Extract the (x, y) coordinate from the center of the cell holding the provided text.  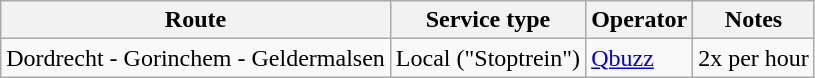
Operator (640, 20)
2x per hour (754, 58)
Dordrecht - Gorinchem - Geldermalsen (196, 58)
Notes (754, 20)
Service type (488, 20)
Local ("Stoptrein") (488, 58)
Route (196, 20)
Qbuzz (640, 58)
